Locate the cell with the specified text and output its [x, y] center coordinate. 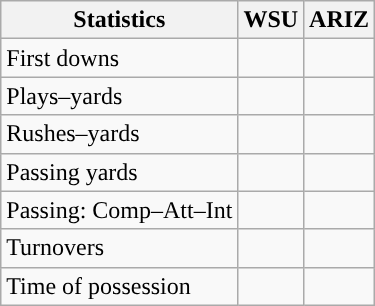
Plays–yards [120, 96]
Passing yards [120, 172]
Time of possession [120, 286]
First downs [120, 58]
WSU [271, 20]
Passing: Comp–Att–Int [120, 210]
Turnovers [120, 248]
Rushes–yards [120, 134]
ARIZ [340, 20]
Statistics [120, 20]
